For the text-containing cell, return its midpoint in [X, Y] coordinate format. 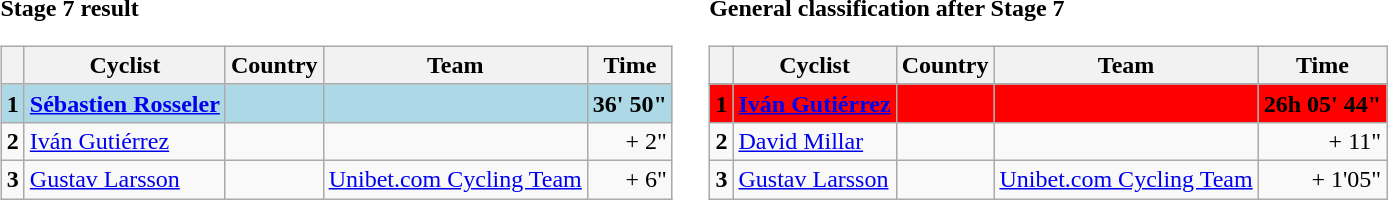
David Millar [814, 141]
+ 6" [630, 179]
+ 2" [630, 141]
36' 50" [630, 103]
+ 11" [1322, 141]
+ 1'05" [1322, 179]
26h 05' 44" [1322, 103]
Sébastien Rosseler [124, 103]
